Pinpoint the cell where the given text exists, returning its [x, y] midpoint coordinate. 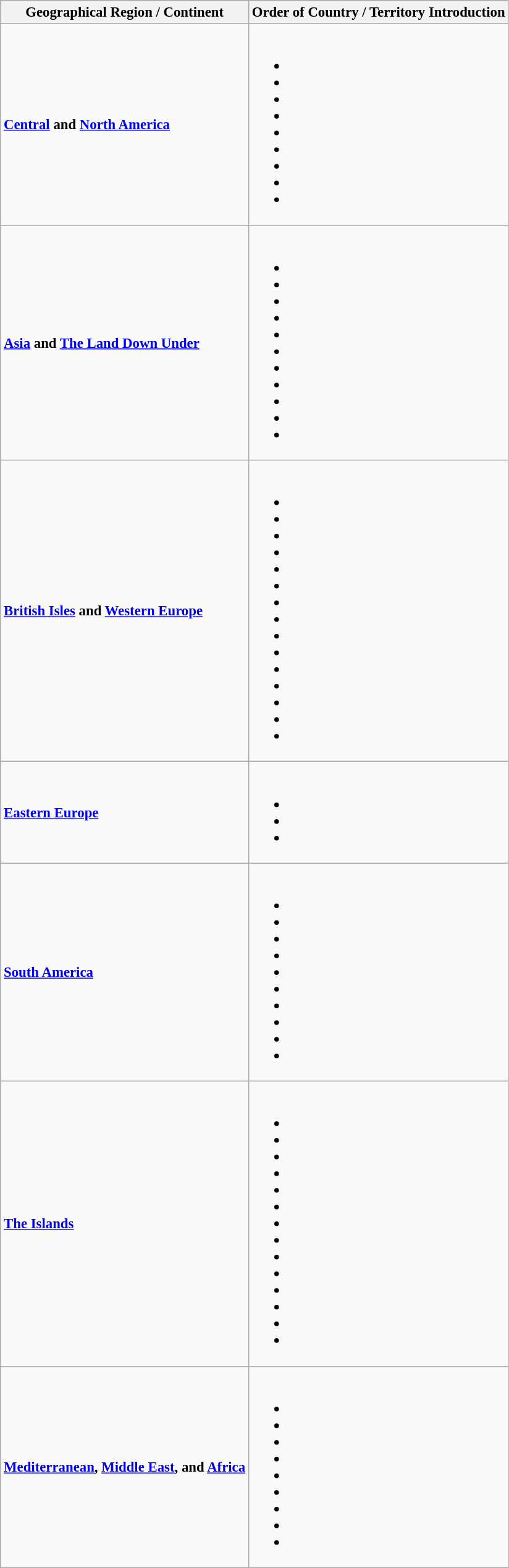
Geographical Region / Continent [125, 12]
Mediterranean, Middle East, and Africa [125, 1467]
Eastern Europe [125, 812]
South America [125, 972]
The Islands [125, 1223]
Asia and The Land Down Under [125, 343]
Order of Country / Territory Introduction [378, 12]
British Isles and Western Europe [125, 611]
Central and North America [125, 125]
